Pinpoint the cell where the given text exists, returning its [x, y] midpoint coordinate. 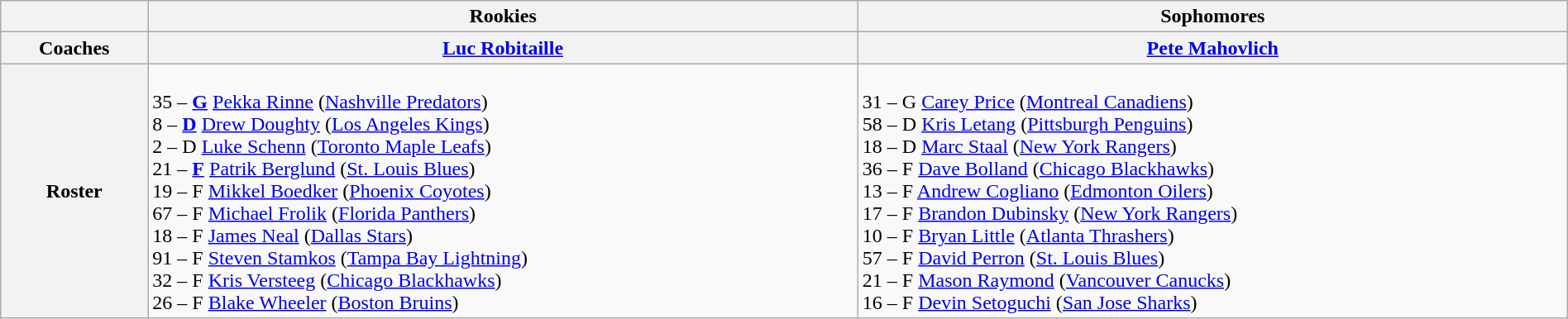
Pete Mahovlich [1212, 48]
Coaches [74, 48]
Roster [74, 191]
Rookies [503, 17]
Sophomores [1212, 17]
Luc Robitaille [503, 48]
